Locate the cell with the specified text and output its (X, Y) center coordinate. 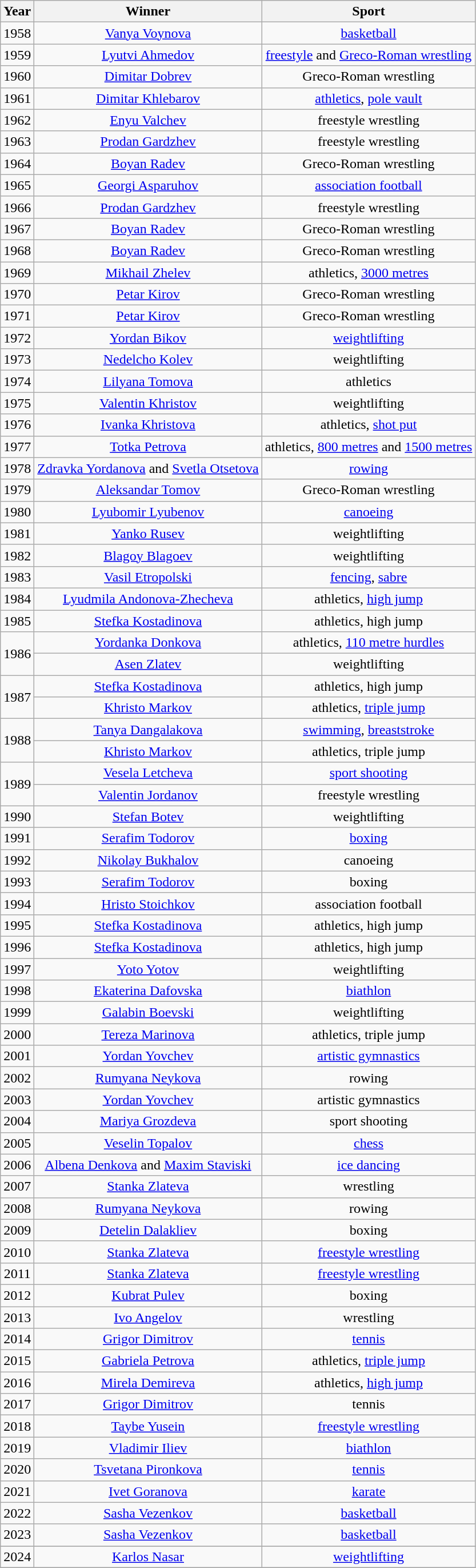
athletics, pole vault (369, 98)
1976 (17, 425)
1991 (17, 838)
Karlos Nasar (148, 1557)
1989 (17, 784)
Nedelcho Kolev (148, 360)
Ivet Goranova (148, 1491)
1961 (17, 98)
Yordan Bikov (148, 338)
1964 (17, 164)
Winner (148, 11)
1995 (17, 925)
1994 (17, 904)
1985 (17, 620)
Lilyana Tomova (148, 381)
2010 (17, 1252)
1968 (17, 250)
1970 (17, 295)
athletics, 110 metre hurdles (369, 643)
1974 (17, 381)
Mikhail Zhelev (148, 273)
2014 (17, 1339)
2015 (17, 1361)
Tanya Dangalakova (148, 730)
1958 (17, 33)
1986 (17, 654)
Ekaterina Dafovska (148, 991)
2020 (17, 1470)
1962 (17, 120)
athletics (369, 381)
2017 (17, 1404)
Tereza Marinova (148, 1034)
1971 (17, 316)
fencing, sabre (369, 577)
2008 (17, 1208)
1981 (17, 534)
2007 (17, 1187)
2011 (17, 1273)
Lyubomir Lyubenov (148, 512)
1988 (17, 741)
karate (369, 1491)
athletics, 800 metres and 1500 metres (369, 447)
2016 (17, 1383)
2012 (17, 1295)
1979 (17, 490)
2019 (17, 1448)
1967 (17, 229)
Vasil Etropolski (148, 577)
swimming, breaststroke (369, 730)
Georgi Asparuhov (148, 185)
Ivo Angelov (148, 1317)
Albena Denkova and Maxim Staviski (148, 1165)
Detelin Dalakliev (148, 1230)
Vanya Voynova (148, 33)
1969 (17, 273)
1972 (17, 338)
2003 (17, 1100)
Vesela Letcheva (148, 773)
1983 (17, 577)
athletics, 3000 metres (369, 273)
1959 (17, 55)
Aleksandar Tomov (148, 490)
Year (17, 11)
1978 (17, 468)
1960 (17, 77)
Gabriela Petrova (148, 1361)
1993 (17, 882)
1998 (17, 991)
2023 (17, 1535)
1980 (17, 512)
Vladimir Iliev (148, 1448)
Blagoy Blagoev (148, 555)
1990 (17, 817)
Hristo Stoichkov (148, 904)
Yoto Yotov (148, 969)
Lyutvi Ahmedov (148, 55)
chess (369, 1143)
Dimitar Dobrev (148, 77)
2009 (17, 1230)
Enyu Valchev (148, 120)
freestyle and Greco-Roman wrestling (369, 55)
Nikolay Bukhalov (148, 860)
Asen Zlatev (148, 664)
Lyudmila Andonova-Zhecheva (148, 599)
2006 (17, 1165)
athletics, shot put (369, 425)
Tsvetana Pironkova (148, 1470)
Valentin Khristov (148, 403)
1984 (17, 599)
Mirela Demireva (148, 1383)
Veselin Topalov (148, 1143)
Yordanka Donkova (148, 643)
Galabin Boevski (148, 1013)
1965 (17, 185)
Totka Petrova (148, 447)
1966 (17, 207)
Taybe Yusein (148, 1426)
Dimitar Khlebarov (148, 98)
Mariya Grozdeva (148, 1121)
1973 (17, 360)
1963 (17, 142)
2013 (17, 1317)
Ivanka Khristova (148, 425)
2024 (17, 1557)
1977 (17, 447)
Sport (369, 11)
1982 (17, 555)
Yanko Rusev (148, 534)
1997 (17, 969)
1999 (17, 1013)
1987 (17, 697)
2004 (17, 1121)
Zdravka Yordanova and Svetla Otsetova (148, 468)
1992 (17, 860)
2000 (17, 1034)
Valentin Jordanov (148, 795)
2021 (17, 1491)
Kubrat Pulev (148, 1295)
1975 (17, 403)
Stefan Botev (148, 817)
2002 (17, 1078)
2005 (17, 1143)
ice dancing (369, 1165)
2022 (17, 1513)
2018 (17, 1426)
1996 (17, 947)
2001 (17, 1056)
